Detect which cell encompasses the target text, then output its [X, Y] center coordinate. 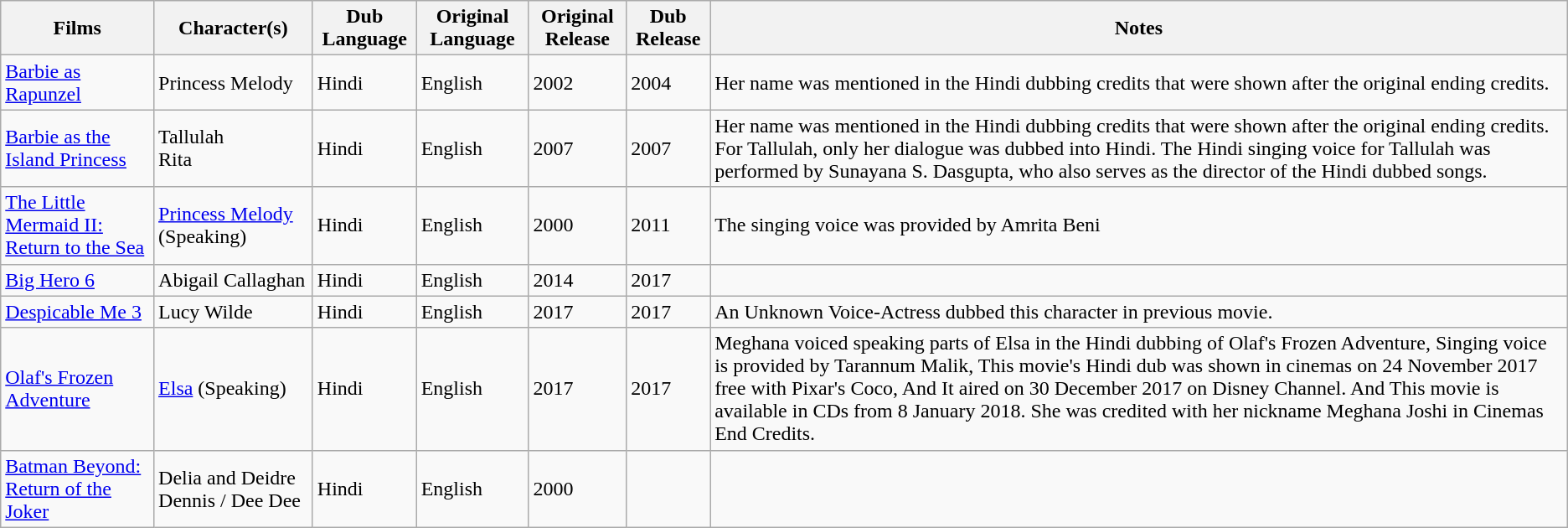
Original Release [578, 28]
Tallulah Rita [234, 148]
Despicable Me 3 [77, 312]
Character(s) [234, 28]
Abigail Callaghan [234, 280]
Dub Language [364, 28]
Princess Melody (Speaking) [234, 225]
Big Hero 6 [77, 280]
2014 [578, 280]
Olaf's Frozen Adventure [77, 389]
Elsa (Speaking) [234, 389]
Original Language [472, 28]
2011 [668, 225]
Lucy Wilde [234, 312]
An Unknown Voice-Actress dubbed this character in previous movie. [1139, 312]
Her name was mentioned in the Hindi dubbing credits that were shown after the original ending credits. [1139, 82]
Barbie as the Island Princess [77, 148]
Delia and Deidre Dennis / Dee Dee [234, 489]
Films [77, 28]
2002 [578, 82]
Dub Release [668, 28]
2004 [668, 82]
The Little Mermaid II: Return to the Sea [77, 225]
Batman Beyond: Return of the Joker [77, 489]
Princess Melody [234, 82]
Notes [1139, 28]
The singing voice was provided by Amrita Beni [1139, 225]
Barbie as Rapunzel [77, 82]
